Extract the [X, Y] coordinate from the center of the cell holding the provided text.  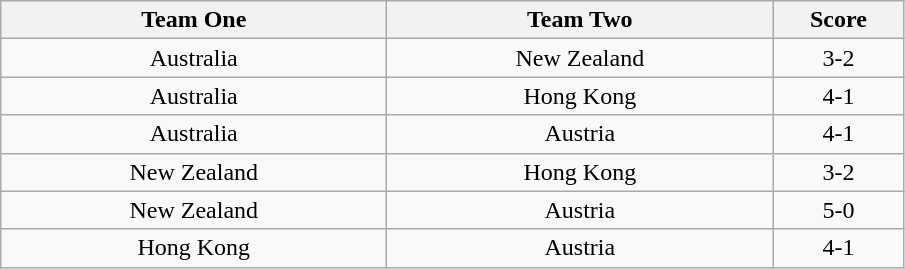
5-0 [838, 210]
Team One [194, 20]
Team Two [580, 20]
Score [838, 20]
